Locate the cell with the specified text and output its (x, y) center coordinate. 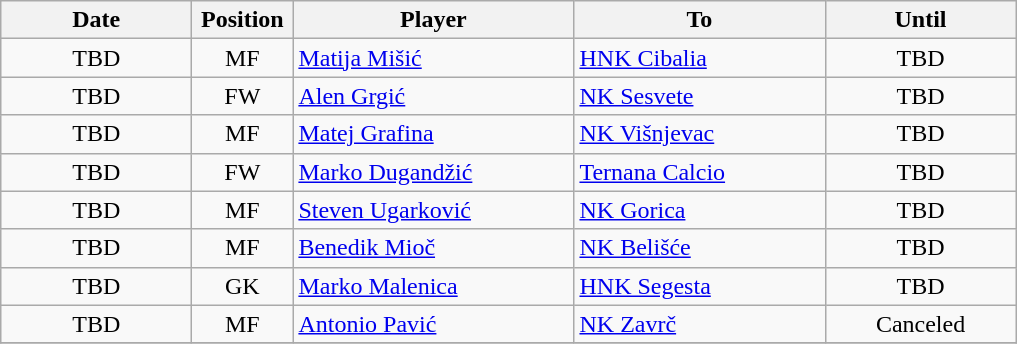
NK Sesvete (700, 96)
Date (96, 20)
Ternana Calcio (700, 172)
Antonio Pavić (434, 324)
Canceled (920, 324)
NK Višnjevac (700, 134)
HNK Segesta (700, 286)
Position (242, 20)
Matija Mišić (434, 58)
Until (920, 20)
Marko Malenica (434, 286)
NK Belišće (700, 248)
GK (242, 286)
Marko Dugandžić (434, 172)
Benedik Mioč (434, 248)
NK Zavrč (700, 324)
To (700, 20)
Alen Grgić (434, 96)
NK Gorica (700, 210)
Steven Ugarković (434, 210)
HNK Cibalia (700, 58)
Player (434, 20)
Matej Grafina (434, 134)
